For the text-containing cell, return its midpoint in (X, Y) coordinate format. 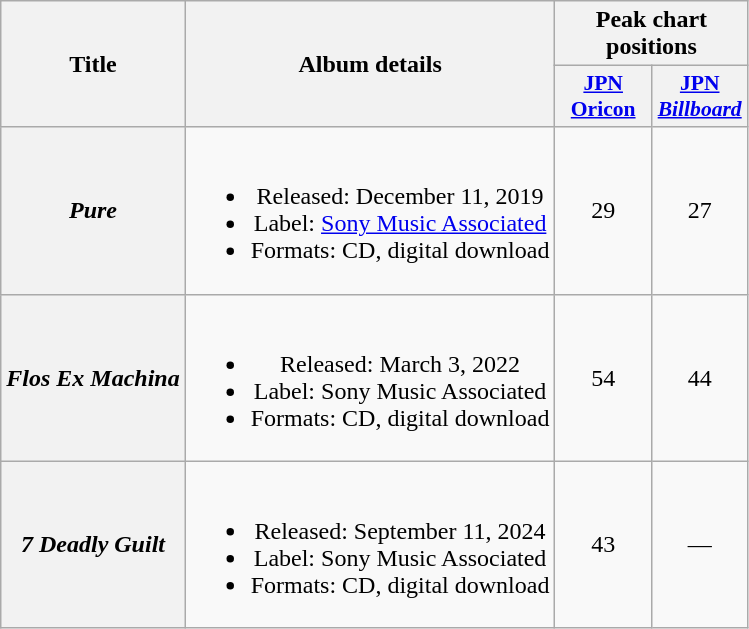
Album details (370, 64)
Peak chart positions (652, 34)
JPNOricon (604, 96)
Released: March 3, 2022Label: Sony Music AssociatedFormats: CD, digital download (370, 378)
43 (604, 544)
Released: September 11, 2024Label: Sony Music AssociatedFormats: CD, digital download (370, 544)
JPNBillboard (700, 96)
Title (93, 64)
Flos Ex Machina (93, 378)
54 (604, 378)
Released: December 11, 2019Label: Sony Music AssociatedFormats: CD, digital download (370, 210)
27 (700, 210)
7 Deadly Guilt (93, 544)
44 (700, 378)
Pure (93, 210)
29 (604, 210)
— (700, 544)
